Find where the given text appears and provide that cell's center as [X, Y] coordinate. 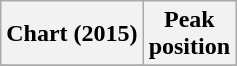
Chart (2015) [72, 34]
Peak position [189, 34]
